For the text-containing cell, return its midpoint in [X, Y] coordinate format. 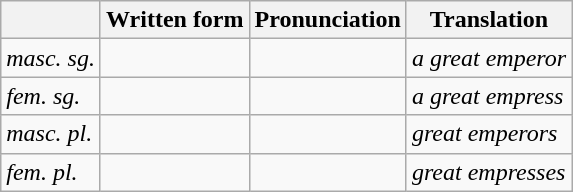
masc. pl. [51, 134]
Written form [174, 20]
masc. sg. [51, 58]
a great emperor [488, 58]
Pronunciation [328, 20]
a great empress [488, 96]
Translation [488, 20]
fem. sg. [51, 96]
great emperors [488, 134]
great empresses [488, 172]
fem. pl. [51, 172]
